Search for the cell housing the specified text and yield its [x, y] center coordinate. 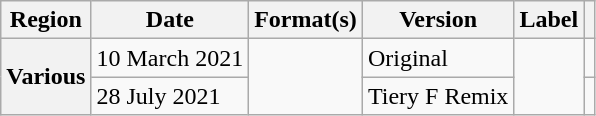
Format(s) [306, 20]
Various [46, 77]
28 July 2021 [170, 96]
Label [549, 20]
Tiery F Remix [438, 96]
Original [438, 58]
Version [438, 20]
Region [46, 20]
Date [170, 20]
10 March 2021 [170, 58]
